Scan for the cell matching the given text and deliver its (x, y) coordinate at center. 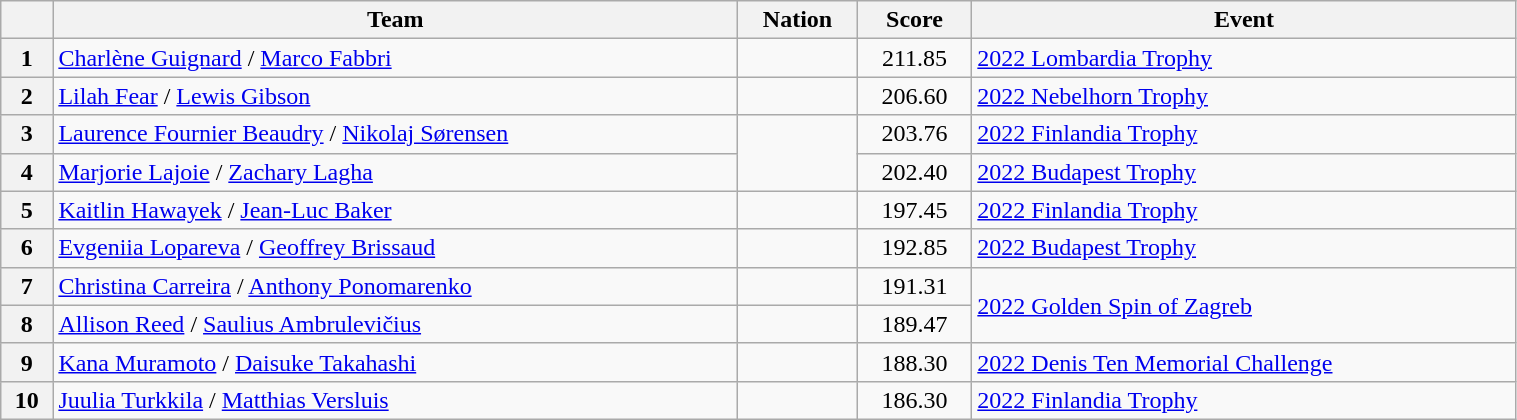
Lilah Fear / Lewis Gibson (396, 96)
Marjorie Lajoie / Zachary Lagha (396, 172)
5 (27, 210)
2022 Nebelhorn Trophy (1244, 96)
186.30 (914, 400)
4 (27, 172)
203.76 (914, 134)
2 (27, 96)
9 (27, 362)
Kaitlin Hawayek / Jean-Luc Baker (396, 210)
Juulia Turkkila / Matthias Versluis (396, 400)
192.85 (914, 248)
Laurence Fournier Beaudry / Nikolaj Sørensen (396, 134)
Nation (798, 20)
Evgeniia Lopareva / Geoffrey Brissaud (396, 248)
6 (27, 248)
2022 Golden Spin of Zagreb (1244, 305)
Allison Reed / Saulius Ambrulevičius (396, 324)
7 (27, 286)
10 (27, 400)
202.40 (914, 172)
3 (27, 134)
Christina Carreira / Anthony Ponomarenko (396, 286)
188.30 (914, 362)
1 (27, 58)
Event (1244, 20)
191.31 (914, 286)
Charlène Guignard / Marco Fabbri (396, 58)
189.47 (914, 324)
2022 Lombardia Trophy (1244, 58)
197.45 (914, 210)
206.60 (914, 96)
211.85 (914, 58)
2022 Denis Ten Memorial Challenge (1244, 362)
Team (396, 20)
Kana Muramoto / Daisuke Takahashi (396, 362)
Score (914, 20)
8 (27, 324)
